From the cell containing the given text, extract its center point as [x, y] coordinate. 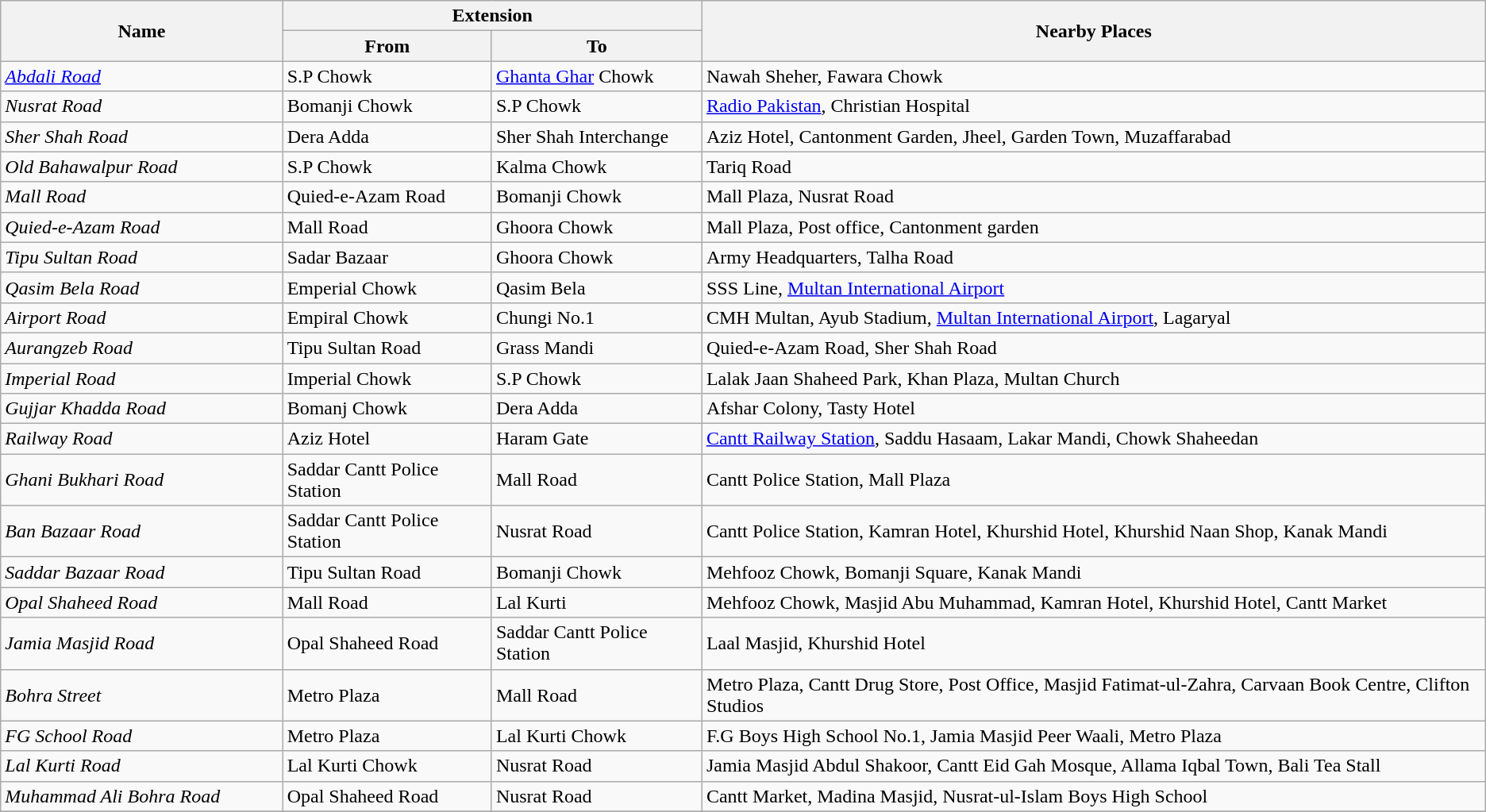
Mall Plaza, Post office, Cantonment garden [1094, 227]
Radio Pakistan, Christian Hospital [1094, 106]
Emperial Chowk [387, 287]
Qasim Bela Road [141, 287]
Jamia Masjid Abdul Shakoor, Cantt Eid Gah Mosque, Allama Iqbal Town, Bali Tea Stall [1094, 766]
Empiral Chowk [387, 317]
Muhammad Ali Bohra Road [141, 796]
Mehfooz Chowk, Masjid Abu Muhammad, Kamran Hotel, Khurshid Hotel, Cantt Market [1094, 602]
Army Headquarters, Talha Road [1094, 257]
Airport Road [141, 317]
Metro Plaza, Cantt Drug Store, Post Office, Masjid Fatimat-ul-Zahra, Carvaan Book Centre, Clifton Studios [1094, 695]
Cantt Police Station, Kamran Hotel, Khurshid Hotel, Khurshid Naan Shop, Kanak Mandi [1094, 532]
Old Bahawalpur Road [141, 167]
Railway Road [141, 439]
Sher Shah Interchange [597, 137]
Ghanta Ghar Chowk [597, 76]
Mehfooz Chowk, Bomanji Square, Kanak Mandi [1094, 572]
Name [141, 31]
Sher Shah Road [141, 137]
Laal Masjid, Khurshid Hotel [1094, 643]
Aziz Hotel, Cantonment Garden, Jheel, Garden Town, Muzaffarabad [1094, 137]
Lal Kurti [597, 602]
Gujjar Khadda Road [141, 409]
Cantt Market, Madina Masjid, Nusrat-ul-Islam Boys High School [1094, 796]
Cantt Police Station, Mall Plaza [1094, 479]
Saddar Bazaar Road [141, 572]
Imperial Chowk [387, 379]
Tariq Road [1094, 167]
Ban Bazaar Road [141, 532]
Bomanj Chowk [387, 409]
FG School Road [141, 736]
SSS Line, Multan International Airport [1094, 287]
Mall Plaza, Nusrat Road [1094, 197]
Qasim Bela [597, 287]
Afshar Colony, Tasty Hotel [1094, 409]
From [387, 46]
Nawah Sheher, Fawara Chowk [1094, 76]
Aurangzeb Road [141, 348]
Haram Gate [597, 439]
Bohra Street [141, 695]
Chungi No.1 [597, 317]
To [597, 46]
Lal Kurti Road [141, 766]
Nearby Places [1094, 31]
Ghani Bukhari Road [141, 479]
Jamia Masjid Road [141, 643]
Aziz Hotel [387, 439]
Grass Mandi [597, 348]
Extension [492, 16]
Kalma Chowk [597, 167]
Imperial Road [141, 379]
CMH Multan, Ayub Stadium, Multan International Airport, Lagaryal [1094, 317]
Quied-e-Azam Road, Sher Shah Road [1094, 348]
Cantt Railway Station, Saddu Hasaam, Lakar Mandi, Chowk Shaheedan [1094, 439]
Abdali Road [141, 76]
Lalak Jaan Shaheed Park, Khan Plaza, Multan Church [1094, 379]
Sadar Bazaar [387, 257]
F.G Boys High School No.1, Jamia Masjid Peer Waali, Metro Plaza [1094, 736]
